Scan for the cell matching the given text and deliver its (X, Y) coordinate at center. 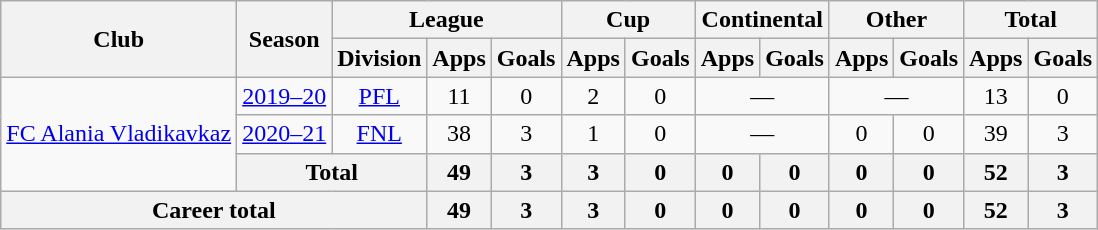
FC Alania Vladikavkaz (119, 134)
League (446, 20)
Other (896, 20)
1 (593, 134)
PFL (380, 96)
Season (284, 39)
Cup (628, 20)
Division (380, 58)
FNL (380, 134)
11 (459, 96)
13 (996, 96)
Club (119, 39)
Career total (214, 210)
38 (459, 134)
Continental (762, 20)
39 (996, 134)
2 (593, 96)
2019–20 (284, 96)
2020–21 (284, 134)
